Pinpoint the cell where the given text exists, returning its [X, Y] midpoint coordinate. 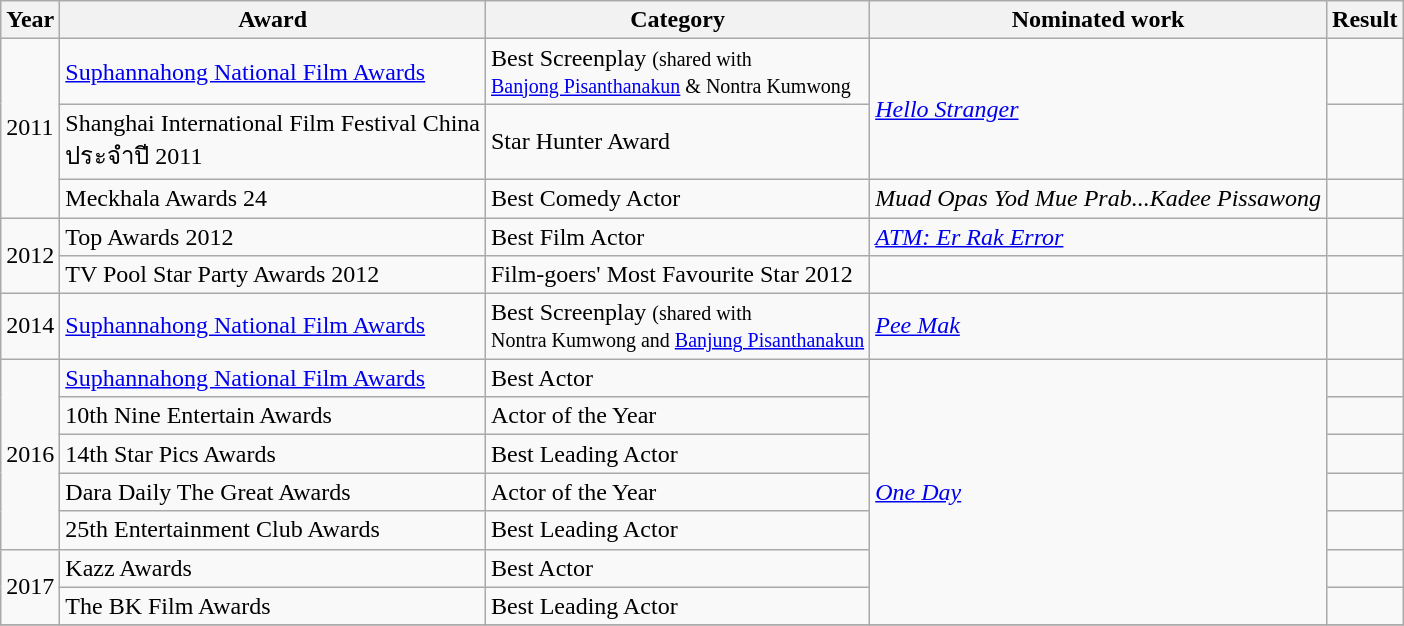
Top Awards 2012 [273, 237]
Shanghai International Film Festival China ประจำปี 2011 [273, 142]
Result [1365, 20]
14th Star Pics Awards [273, 454]
Best Screenplay (shared with Banjong Pisanthanakun & Nontra Kumwong [677, 72]
2012 [30, 256]
Dara Daily The Great Awards [273, 492]
Category [677, 20]
2014 [30, 326]
Best Screenplay (shared with Nontra Kumwong and Banjung Pisanthanakun [677, 326]
Best Comedy Actor [677, 198]
TV Pool Star Party Awards 2012 [273, 275]
25th Entertainment Club Awards [273, 530]
The BK Film Awards [273, 606]
10th Nine Entertain Awards [273, 416]
Film-goers' Most Favourite Star 2012 [677, 275]
Muad Opas Yod Mue Prab...Kadee Pissawong [1098, 198]
2016 [30, 454]
2011 [30, 128]
2017 [30, 587]
One Day [1098, 492]
Award [273, 20]
Kazz Awards [273, 568]
Hello Stranger [1098, 110]
Pee Mak [1098, 326]
Nominated work [1098, 20]
Best Film Actor [677, 237]
Meckhala Awards 24 [273, 198]
ATM: Er Rak Error [1098, 237]
Star Hunter Award [677, 142]
Year [30, 20]
